Pinpoint the cell where the given text exists, returning its (X, Y) midpoint coordinate. 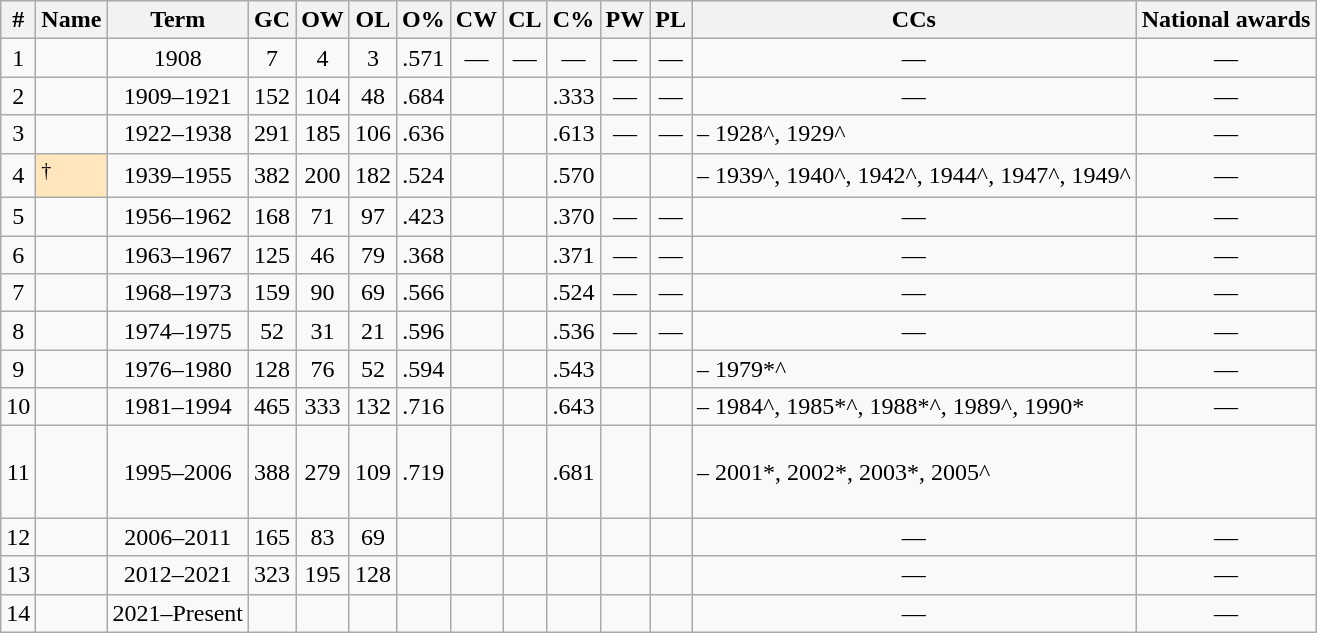
.368 (423, 255)
8 (18, 331)
† (72, 176)
333 (323, 407)
.370 (574, 217)
1956–1962 (178, 217)
.371 (574, 255)
Term (178, 20)
168 (272, 217)
CCs (914, 20)
71 (323, 217)
104 (323, 96)
1995–2006 (178, 472)
10 (18, 407)
.571 (423, 58)
National awards (1226, 20)
76 (323, 369)
159 (272, 293)
11 (18, 472)
79 (372, 255)
PW (625, 20)
1963–1967 (178, 255)
279 (323, 472)
1908 (178, 58)
31 (323, 331)
1974–1975 (178, 331)
165 (272, 537)
2006–2011 (178, 537)
13 (18, 575)
CL (525, 20)
.333 (574, 96)
2012–2021 (178, 575)
200 (323, 176)
109 (372, 472)
.566 (423, 293)
323 (272, 575)
185 (323, 134)
152 (272, 96)
90 (323, 293)
1939–1955 (178, 176)
# (18, 20)
388 (272, 472)
382 (272, 176)
9 (18, 369)
– 1984^, 1985*^, 1988*^, 1989^, 1990* (914, 407)
291 (272, 134)
14 (18, 613)
48 (372, 96)
465 (272, 407)
.719 (423, 472)
1909–1921 (178, 96)
OW (323, 20)
125 (272, 255)
Name (72, 20)
21 (372, 331)
.423 (423, 217)
46 (323, 255)
PL (671, 20)
.681 (574, 472)
2 (18, 96)
GC (272, 20)
97 (372, 217)
– 2001*, 2002*, 2003*, 2005^ (914, 472)
OL (372, 20)
O% (423, 20)
1976–1980 (178, 369)
1922–1938 (178, 134)
.536 (574, 331)
12 (18, 537)
C% (574, 20)
.684 (423, 96)
132 (372, 407)
1981–1994 (178, 407)
.636 (423, 134)
.594 (423, 369)
.716 (423, 407)
.596 (423, 331)
6 (18, 255)
1 (18, 58)
.613 (574, 134)
2021–Present (178, 613)
1968–1973 (178, 293)
182 (372, 176)
83 (323, 537)
– 1939^, 1940^, 1942^, 1944^, 1947^, 1949^ (914, 176)
CW (476, 20)
5 (18, 217)
.643 (574, 407)
106 (372, 134)
195 (323, 575)
.543 (574, 369)
.570 (574, 176)
– 1928^, 1929^ (914, 134)
– 1979*^ (914, 369)
